Find where the given text appears and provide that cell's center as [X, Y] coordinate. 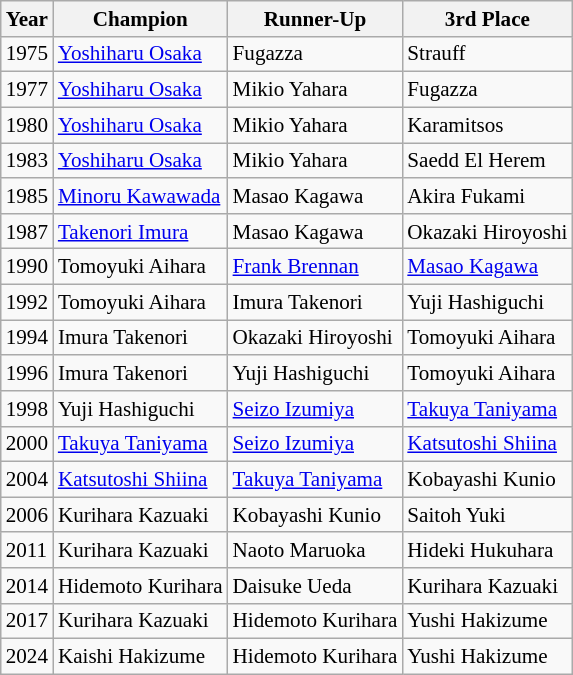
Takenori Imura [140, 230]
1983 [27, 160]
2000 [27, 444]
1996 [27, 372]
2006 [27, 514]
1975 [27, 54]
2004 [27, 480]
Naoto Maruoka [316, 550]
Karamitsos [487, 124]
Minoru Kawawada [140, 196]
1998 [27, 408]
Daisuke Ueda [316, 586]
1990 [27, 266]
Strauff [487, 54]
1994 [27, 338]
Saitoh Yuki [487, 514]
Saedd El Herem [487, 160]
1987 [27, 230]
Runner-Up [316, 18]
2017 [27, 620]
Frank Brennan [316, 266]
1992 [27, 302]
Kaishi Hakizume [140, 656]
Year [27, 18]
1977 [27, 90]
2014 [27, 586]
2024 [27, 656]
1985 [27, 196]
Hideki Hukuhara [487, 550]
2011 [27, 550]
Akira Fukami [487, 196]
3rd Place [487, 18]
Champion [140, 18]
1980 [27, 124]
